From the cell containing the given text, extract its center point as [X, Y] coordinate. 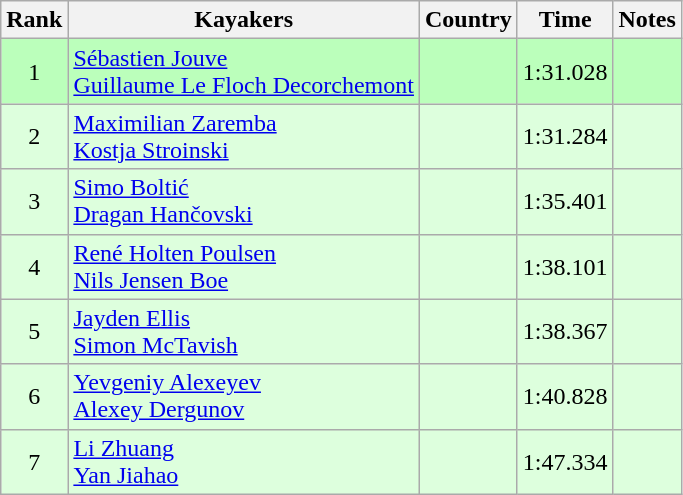
6 [34, 396]
Maximilian ZarembaKostja Stroinski [244, 136]
1:38.101 [565, 266]
Country [468, 20]
Time [565, 20]
4 [34, 266]
Yevgeniy AlexeyevAlexey Dergunov [244, 396]
1:31.028 [565, 72]
7 [34, 462]
2 [34, 136]
Simo BoltićDragan Hančovski [244, 202]
1:40.828 [565, 396]
1:35.401 [565, 202]
1:47.334 [565, 462]
Sébastien JouveGuillaume Le Floch Decorchemont [244, 72]
3 [34, 202]
1:38.367 [565, 332]
Rank [34, 20]
Li ZhuangYan Jiahao [244, 462]
Kayakers [244, 20]
Notes [647, 20]
Jayden EllisSimon McTavish [244, 332]
5 [34, 332]
1:31.284 [565, 136]
1 [34, 72]
René Holten PoulsenNils Jensen Boe [244, 266]
